Provide the (X, Y) coordinate of the cell's center where the given text is located.  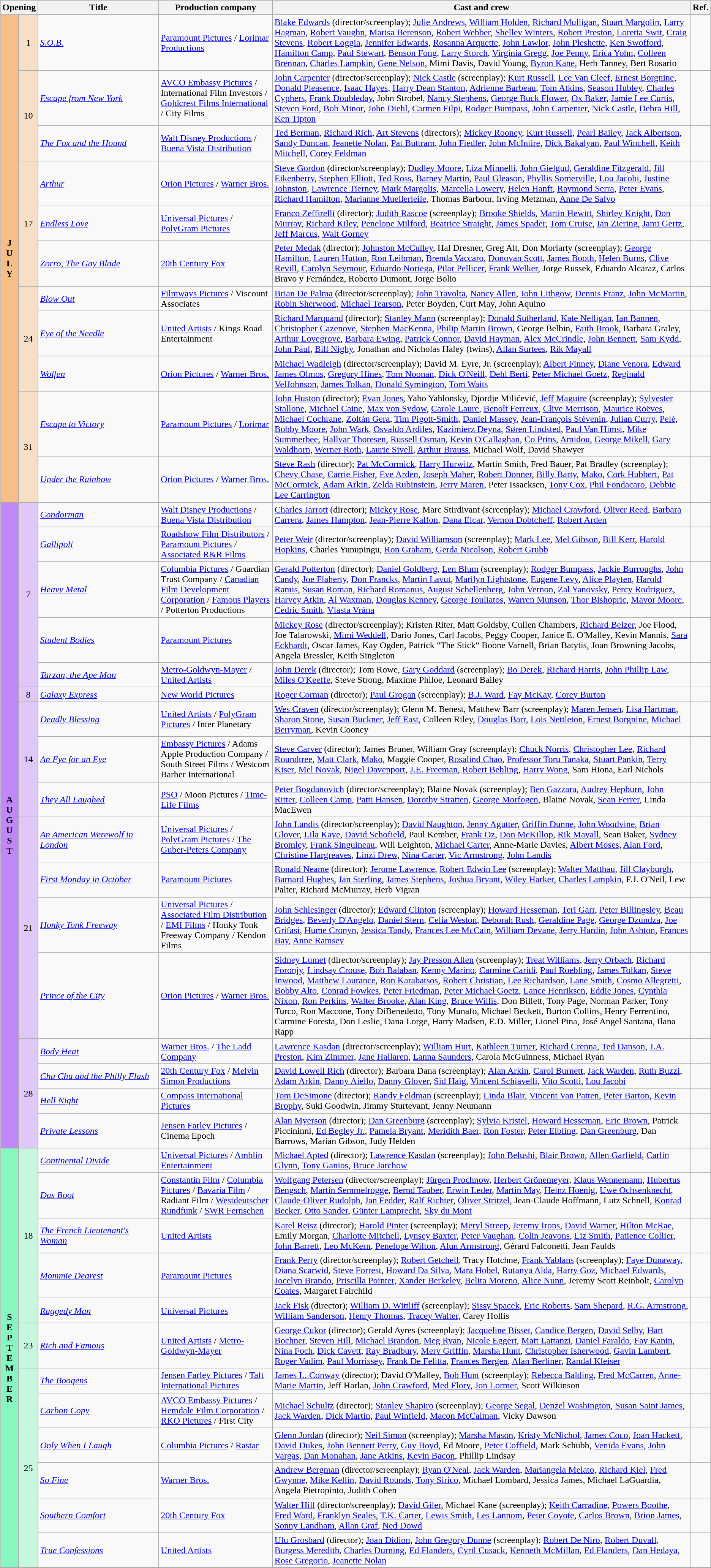
The French Lieutenant's Woman (98, 1236)
28 (28, 1093)
Columbia Pictures / Guardian Trust Company / Canadian Film Development Corporation / Famous Players / Potterton Productions (216, 590)
Condorman (98, 514)
Universal Pictures (216, 1311)
Body Heat (98, 1051)
New World Pictures (216, 695)
Roadshow Film Distributors / Paramount Pictures / Associated R&R Films (216, 544)
25 (28, 1468)
True Confessions (98, 1550)
Tarzan, the Ape Man (98, 675)
Columbia Pictures / Rastar (216, 1445)
Gallipoli (98, 544)
AUGUST (10, 825)
Das Boot (98, 1195)
Blow Out (98, 299)
Student Bodies (98, 640)
JULY (10, 258)
10 (28, 116)
SEPTEMBER (10, 1358)
Southern Comfort (98, 1515)
AVCO Embassy Pictures / Hemdale Film Corporation / RKO Pictures / First City (216, 1410)
Private Lessons (98, 1131)
Heavy Metal (98, 590)
Universal Pictures / Amblin Entertainment (216, 1160)
Production company (216, 8)
24 (28, 339)
Zorro, The Gay Blade (98, 264)
Honky Tonk Freeway (98, 925)
1 (28, 43)
Michael Apted (director); Lawrence Kasdan (screenplay); John Belushi, Blair Brown, Allen Garfield, Carlin Glynn, Tony Ganios, Bruce Jarchow (482, 1160)
14 (28, 759)
Only When I Laugh (98, 1445)
Constantin Film / Columbia Pictures / Bavaria Film / Radiant Film / Westdeutscher Rundfunk / SWR Fernsehen (216, 1195)
Rich and Famous (98, 1346)
An Eye for an Eye (98, 759)
Jensen Farley Pictures / Taft International Pictures (216, 1381)
Title (98, 8)
Universal Pictures / PolyGram Pictures / The Guber-Peters Company (216, 840)
20th Century Fox / Melvin Simon Productions (216, 1076)
Embassy Pictures / Adams Apple Production Company / South Street Films / Westcom Barber International (216, 759)
Warner Bros. / The Ladd Company (216, 1051)
Escape from New York (98, 98)
Metro-Goldwyn-Mayer / United Artists (216, 675)
Prince of the City (98, 995)
Warner Bros. (216, 1480)
7 (28, 595)
United Artists / Kings Road Entertainment (216, 334)
Mommie Dearest (98, 1276)
Compass International Pictures (216, 1100)
Continental Divide (98, 1160)
Arthur (98, 183)
Ref. (700, 8)
Endless Love (98, 223)
Carbon Copy (98, 1410)
First Monday in October (98, 880)
Universal Pictures / PolyGram Pictures (216, 223)
21 (28, 928)
Deadly Blessing (98, 719)
United Artists / Metro-Goldwyn-Mayer (216, 1346)
8 (28, 695)
Under the Rainbow (98, 479)
Raggedy Man (98, 1311)
United Artists / PolyGram Pictures / Inter Planetary (216, 719)
The Fox and the Hound (98, 143)
AVCO Embassy Pictures / International Film Investors / Goldcrest Films International / City Films (216, 98)
Paramount Pictures / Lorimar (216, 424)
Escape to Victory (98, 424)
PSO / Moon Pictures / Time-Life Films (216, 799)
18 (28, 1236)
Eye of the Needle (98, 334)
Roger Corman (director); Paul Grogan (screenplay); B.J. Ward, Fay McKay, Corey Burton (482, 695)
Galaxy Express (98, 695)
An American Werewolf in London (98, 840)
Wolfen (98, 373)
17 (28, 223)
The Boogens (98, 1381)
Hell Night (98, 1100)
They All Laughed (98, 799)
Cast and crew (482, 8)
Opening (19, 8)
Filmways Pictures / Viscount Associates (216, 299)
Universal Pictures / Associated Film Distribution / EMI Films / Honky Tonk Freeway Company / Kendon Films (216, 925)
Chu Chu and the Philly Flash (98, 1076)
Paramount Pictures / Lorimar Productions (216, 43)
Jensen Farley Pictures / Cinema Epoch (216, 1131)
23 (28, 1346)
So Fine (98, 1480)
31 (28, 446)
S.O.B. (98, 43)
